Extract the [x, y] coordinate from the center of the cell holding the provided text.  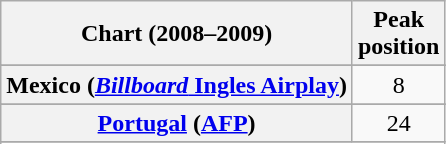
24 [398, 123]
Chart (2008–2009) [177, 34]
Mexico (Billboard Ingles Airplay) [177, 85]
8 [398, 85]
Portugal (AFP) [177, 123]
Peakposition [398, 34]
